Scan for the cell matching the given text and deliver its [X, Y] coordinate at center. 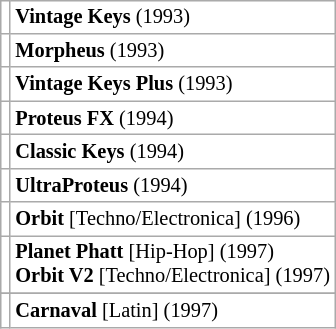
Morpheus (1993) [172, 51]
Vintage Keys Plus (1993) [172, 84]
Orbit [Techno/Electronica] (1996) [172, 219]
Proteus FX (1994) [172, 118]
Planet Phatt [Hip-Hop] (1997)Orbit V2 [Techno/Electronica] (1997) [172, 265]
Carnaval [Latin] (1997) [172, 310]
UltraProteus (1994) [172, 185]
Classic Keys (1994) [172, 152]
Vintage Keys (1993) [172, 17]
